Scan for the cell matching the given text and deliver its [x, y] coordinate at center. 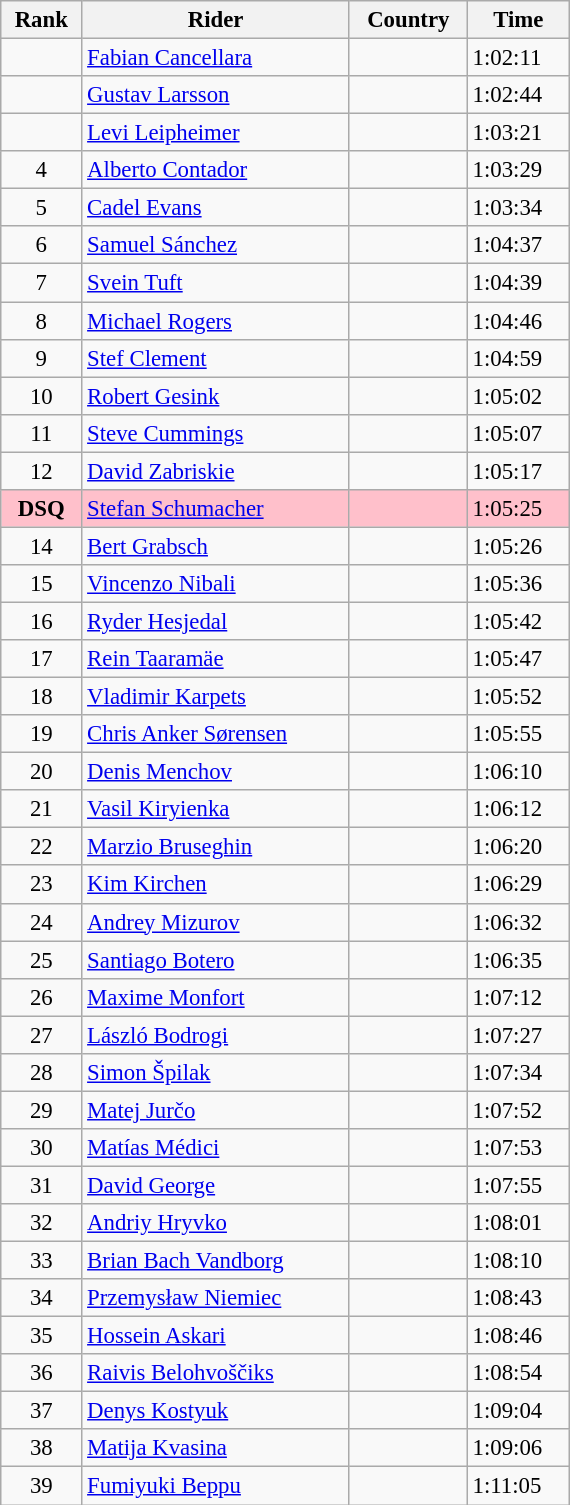
Ryder Hesjedal [216, 621]
10 [42, 396]
Cadel Evans [216, 208]
1:03:29 [518, 170]
1:08:54 [518, 1373]
Steve Cummings [216, 433]
4 [42, 170]
37 [42, 1411]
1:07:52 [518, 1110]
39 [42, 1486]
19 [42, 734]
1:05:52 [518, 697]
26 [42, 997]
7 [42, 283]
Chris Anker Sørensen [216, 734]
Fabian Cancellara [216, 58]
1:09:04 [518, 1411]
29 [42, 1110]
1:05:42 [518, 621]
1:05:17 [518, 471]
Simon Špilak [216, 1073]
Hossein Askari [216, 1336]
1:05:36 [518, 584]
8 [42, 321]
35 [42, 1336]
16 [42, 621]
9 [42, 358]
Denys Kostyuk [216, 1411]
21 [42, 809]
Andrey Mizurov [216, 922]
1:06:35 [518, 960]
17 [42, 659]
1:04:37 [518, 245]
14 [42, 546]
1:06:29 [518, 885]
1:03:34 [518, 208]
Stef Clement [216, 358]
33 [42, 1261]
Time [518, 20]
1:08:46 [518, 1336]
Svein Tuft [216, 283]
Michael Rogers [216, 321]
23 [42, 885]
1:05:26 [518, 546]
Brian Bach Vandborg [216, 1261]
Vasil Kiryienka [216, 809]
5 [42, 208]
1:03:21 [518, 133]
1:06:12 [518, 809]
1:07:34 [518, 1073]
Matej Jurčo [216, 1110]
1:08:01 [518, 1223]
1:04:39 [518, 283]
24 [42, 922]
1:09:06 [518, 1449]
1:06:32 [518, 922]
1:05:47 [518, 659]
1:04:46 [518, 321]
Robert Gesink [216, 396]
1:07:53 [518, 1148]
25 [42, 960]
27 [42, 1035]
Marzio Bruseghin [216, 847]
David Zabriskie [216, 471]
1:05:02 [518, 396]
34 [42, 1298]
Gustav Larsson [216, 95]
Andriy Hryvko [216, 1223]
Maxime Monfort [216, 997]
Vladimir Karpets [216, 697]
38 [42, 1449]
32 [42, 1223]
1:11:05 [518, 1486]
18 [42, 697]
Alberto Contador [216, 170]
1:07:55 [518, 1185]
Fumiyuki Beppu [216, 1486]
Samuel Sánchez [216, 245]
22 [42, 847]
DSQ [42, 509]
Country [408, 20]
1:02:44 [518, 95]
Matija Kvasina [216, 1449]
Denis Menchov [216, 772]
David George [216, 1185]
Kim Kirchen [216, 885]
Levi Leipheimer [216, 133]
31 [42, 1185]
6 [42, 245]
Bert Grabsch [216, 546]
Przemysław Niemiec [216, 1298]
11 [42, 433]
László Bodrogi [216, 1035]
Santiago Botero [216, 960]
1:07:12 [518, 997]
Stefan Schumacher [216, 509]
1:06:10 [518, 772]
15 [42, 584]
30 [42, 1148]
Rein Taaramäe [216, 659]
1:02:11 [518, 58]
Rank [42, 20]
1:05:07 [518, 433]
1:05:25 [518, 509]
1:08:43 [518, 1298]
1:08:10 [518, 1261]
1:04:59 [518, 358]
Matías Médici [216, 1148]
36 [42, 1373]
28 [42, 1073]
1:06:20 [518, 847]
Rider [216, 20]
12 [42, 471]
20 [42, 772]
Raivis Belohvoščiks [216, 1373]
1:07:27 [518, 1035]
1:05:55 [518, 734]
Vincenzo Nibali [216, 584]
